Return the (X, Y) coordinate for the center point of the cell that contains the specified text.  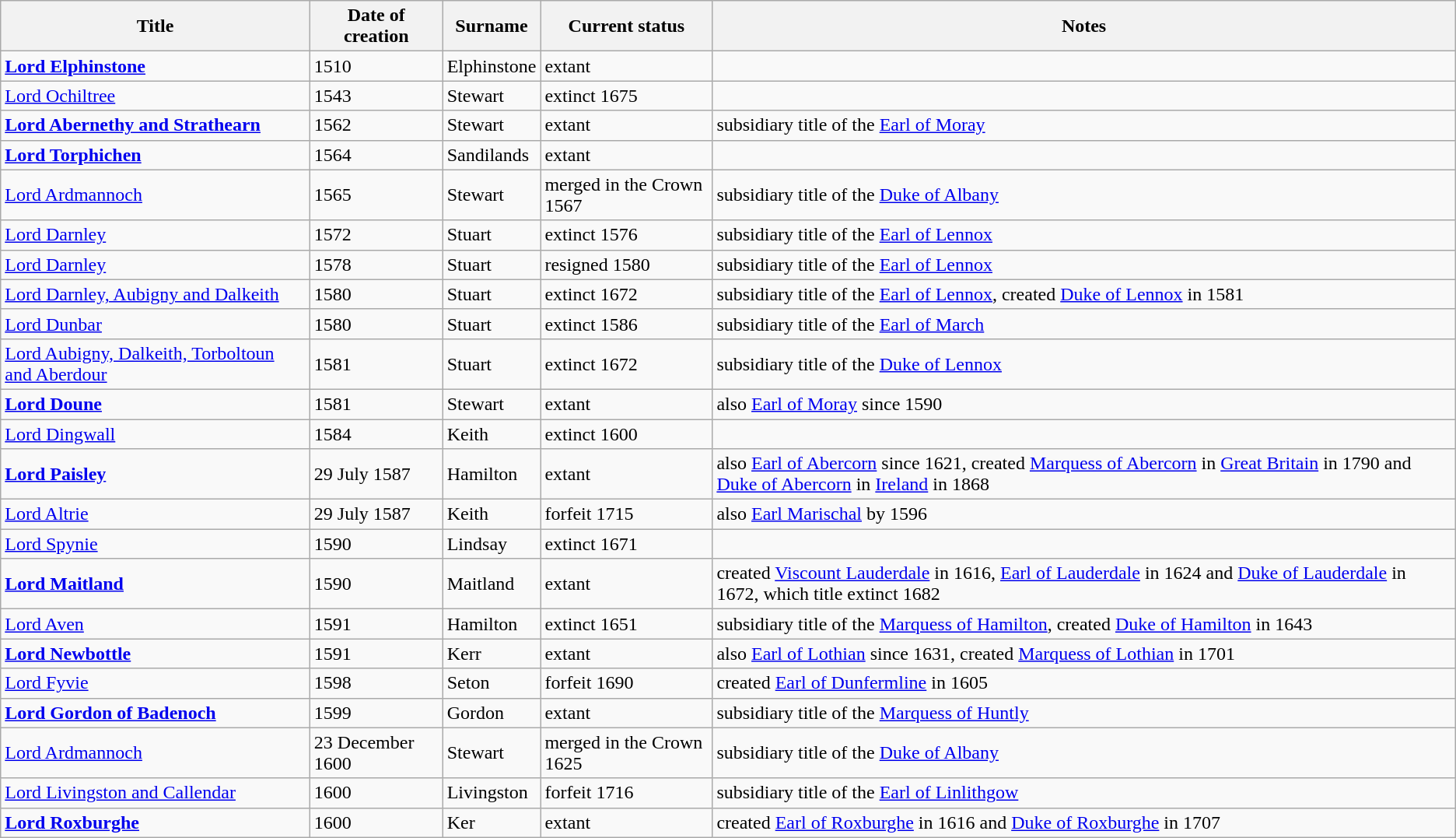
Lord Torphichen (156, 155)
1598 (376, 683)
extinct 1576 (627, 235)
also Earl of Lothian since 1631, created Marquess of Lothian in 1701 (1084, 654)
1564 (376, 155)
Date of creation (376, 26)
Current status (627, 26)
created Earl of Dunfermline in 1605 (1084, 683)
subsidiary title of the Earl of Linlithgow (1084, 793)
Lord Darnley, Aubigny and Dalkeith (156, 294)
Lord Gordon of Badenoch (156, 713)
also Earl of Abercorn since 1621, created Marquess of Abercorn in Great Britain in 1790 and Duke of Abercorn in Ireland in 1868 (1084, 475)
1565 (376, 195)
extinct 1600 (627, 433)
subsidiary title of the Marquess of Hamilton, created Duke of Hamilton in 1643 (1084, 624)
extinct 1671 (627, 544)
resigned 1580 (627, 265)
Lord Newbottle (156, 654)
Lord Spynie (156, 544)
forfeit 1715 (627, 514)
Lord Dunbar (156, 324)
Notes (1084, 26)
Lord Ochiltree (156, 96)
1510 (376, 66)
also Earl of Moray since 1590 (1084, 404)
Lord Aubigny, Dalkeith, Torboltoun and Aberdour (156, 364)
Title (156, 26)
23 December 1600 (376, 753)
subsidiary title of the Earl of March (1084, 324)
subsidiary title of the Earl of Lennox, created Duke of Lennox in 1581 (1084, 294)
Ker (492, 822)
merged in the Crown 1625 (627, 753)
Lord Roxburghe (156, 822)
Lord Elphinstone (156, 66)
forfeit 1716 (627, 793)
created Earl of Roxburghe in 1616 and Duke of Roxburghe in 1707 (1084, 822)
Lord Abernethy and Strathearn (156, 125)
Maitland (492, 584)
also Earl Marischal by 1596 (1084, 514)
Sandilands (492, 155)
1562 (376, 125)
created Viscount Lauderdale in 1616, Earl of Lauderdale in 1624 and Duke of Lauderdale in 1672, which title extinct 1682 (1084, 584)
Lord Fyvie (156, 683)
Kerr (492, 654)
1572 (376, 235)
subsidiary title of the Marquess of Huntly (1084, 713)
1584 (376, 433)
1543 (376, 96)
1599 (376, 713)
merged in the Crown 1567 (627, 195)
Lord Paisley (156, 475)
Elphinstone (492, 66)
subsidiary title of the Earl of Moray (1084, 125)
Lord Dingwall (156, 433)
Lindsay (492, 544)
Livingston (492, 793)
extinct 1586 (627, 324)
Lord Doune (156, 404)
Seton (492, 683)
extinct 1675 (627, 96)
subsidiary title of the Duke of Lennox (1084, 364)
Lord Aven (156, 624)
Lord Altrie (156, 514)
extinct 1651 (627, 624)
Lord Maitland (156, 584)
Gordon (492, 713)
Surname (492, 26)
1578 (376, 265)
forfeit 1690 (627, 683)
Lord Livingston and Callendar (156, 793)
